Return the (x, y) coordinate for the center point of the cell that contains the specified text.  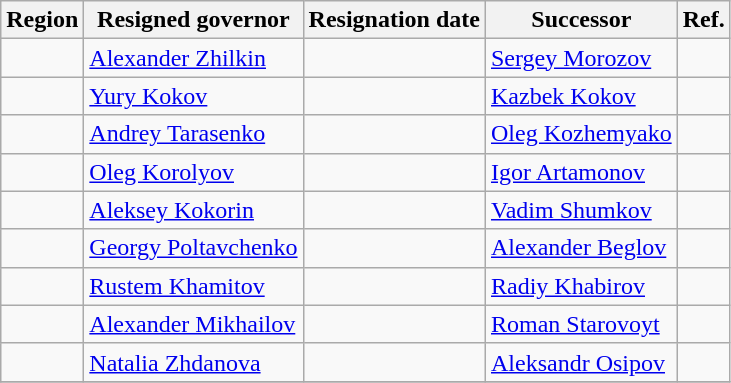
Region (42, 20)
Alexander Mikhailov (194, 324)
Ref. (704, 20)
Andrey Tarasenko (194, 134)
Vadim Shumkov (581, 210)
Rustem Khamitov (194, 286)
Yury Kokov (194, 96)
Natalia Zhdanova (194, 362)
Alexander Beglov (581, 248)
Aleksandr Osipov (581, 362)
Successor (581, 20)
Sergey Morozov (581, 58)
Oleg Korolyov (194, 172)
Roman Starovoyt (581, 324)
Resignation date (394, 20)
Resigned governor (194, 20)
Radiy Khabirov (581, 286)
Kazbek Kokov (581, 96)
Oleg Kozhemyako (581, 134)
Georgy Poltavchenko (194, 248)
Aleksey Kokorin (194, 210)
Igor Artamonov (581, 172)
Alexander Zhilkin (194, 58)
